Detect which cell encompasses the target text, then output its (X, Y) center coordinate. 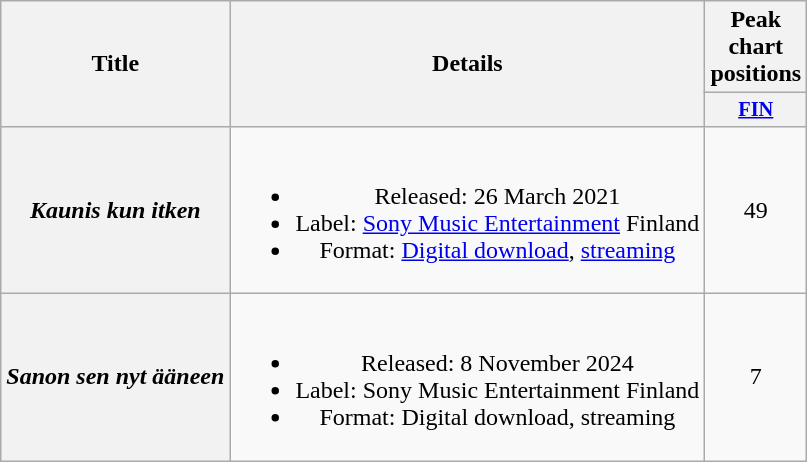
FIN (756, 110)
Title (116, 64)
Released: 26 March 2021Label: Sony Music Entertainment FinlandFormat: Digital download, streaming (468, 210)
Sanon sen nyt ääneen (116, 378)
Peak chart positions (756, 47)
Released: 8 November 2024Label: Sony Music Entertainment FinlandFormat: Digital download, streaming (468, 378)
Kaunis kun itken (116, 210)
49 (756, 210)
7 (756, 378)
Details (468, 64)
